Find where the given text appears and provide that cell's center as [x, y] coordinate. 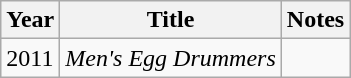
Men's Egg Drummers [171, 58]
Title [171, 20]
Notes [315, 20]
2011 [30, 58]
Year [30, 20]
